Determine the (X, Y) coordinate at the center of the cell enclosing the given text.  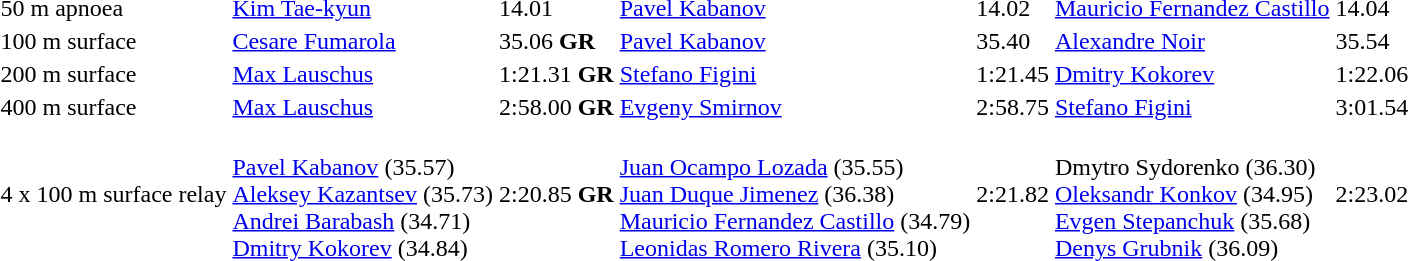
Alexandre Noir (1192, 41)
2:58.00 GR (556, 107)
35.40 (1013, 41)
1:21.45 (1013, 74)
35.06 GR (556, 41)
Evgeny Smirnov (795, 107)
Pavel Kabanov (795, 41)
2:58.75 (1013, 107)
1:21.31 GR (556, 74)
Cesare Fumarola (363, 41)
Dmitry Kokorev (1192, 74)
